Output the (x, y) coordinate of the center of the cell containing the given text.  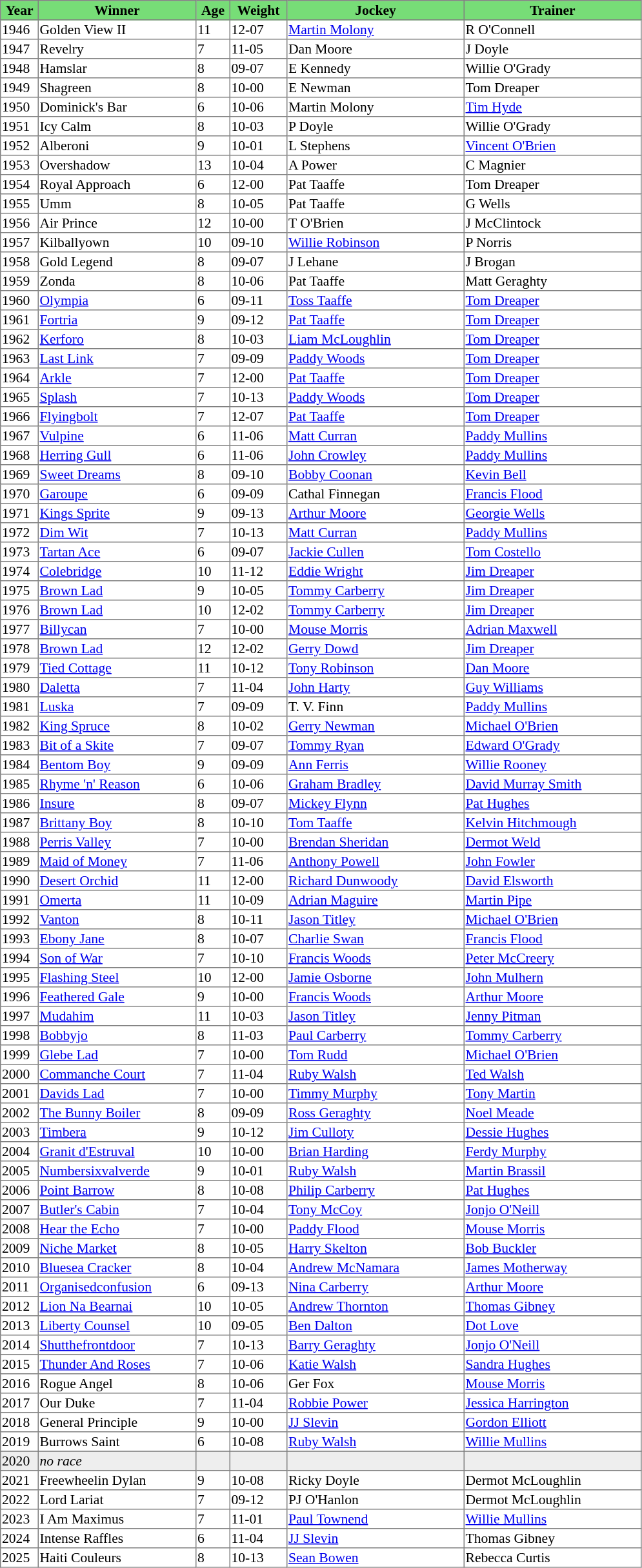
R O'Connell (552, 30)
2015 (19, 1364)
1989 (19, 861)
Tom Taaffe (376, 823)
Jim Culloty (376, 1132)
Philip Carberry (376, 1190)
Harry Skelton (376, 1248)
Winner (117, 10)
Vincent O'Brien (552, 146)
Kelvin Hitchmough (552, 823)
Noel Meade (552, 1113)
Bob Buckler (552, 1248)
Omerta (117, 900)
1962 (19, 339)
Niche Market (117, 1248)
1974 (19, 571)
Butler's Cabin (117, 1210)
PJ O'Hanlon (376, 1500)
Organisedconfusion (117, 1287)
10-07 (258, 939)
J Lehane (376, 262)
Ger Fox (376, 1384)
Tony Robinson (376, 668)
David Murray Smith (552, 784)
Liam McLoughlin (376, 339)
A Power (376, 165)
Jessica Harrington (552, 1403)
1967 (19, 436)
Tom Rudd (376, 1055)
1957 (19, 242)
P Doyle (376, 126)
no race (117, 1461)
Davids Lad (117, 1093)
10-11 (258, 919)
1950 (19, 107)
1960 (19, 300)
Alberoni (117, 146)
Dim Wit (117, 533)
2001 (19, 1093)
Bit of a Skite (117, 745)
1997 (19, 1016)
E Newman (376, 88)
Andrew Thornton (376, 1306)
1947 (19, 49)
1984 (19, 765)
Cathal Finnegan (376, 494)
2017 (19, 1403)
1986 (19, 803)
Sandra Hughes (552, 1364)
2009 (19, 1248)
General Principle (117, 1422)
1977 (19, 629)
Luska (117, 707)
1988 (19, 842)
Katie Walsh (376, 1364)
1976 (19, 610)
2007 (19, 1210)
Year (19, 10)
2018 (19, 1422)
David Elsworth (552, 881)
Brendan Sheridan (376, 842)
1987 (19, 823)
Umm (117, 204)
Point Barrow (117, 1190)
09-11 (258, 300)
11-01 (258, 1519)
Rhyme 'n' Reason (117, 784)
Shagreen (117, 88)
1954 (19, 184)
Age (213, 10)
Tony Martin (552, 1093)
Rogue Angel (117, 1384)
Garoupe (117, 494)
J McClintock (552, 223)
Dominick's Bar (117, 107)
Tommy Ryan (376, 745)
Matt Geraghty (552, 281)
T O'Brien (376, 223)
Anthony Powell (376, 861)
Ross Geraghty (376, 1113)
Ebony Jane (117, 939)
Adrian Maxwell (552, 629)
1946 (19, 30)
Last Link (117, 358)
J Doyle (552, 49)
Feathered Gale (117, 997)
1951 (19, 126)
Son of War (117, 958)
Lord Lariat (117, 1500)
Richard Dunwoody (376, 881)
2014 (19, 1345)
Flashing Steel (117, 977)
Adrian Maguire (376, 900)
Haiti Couleurs (117, 1558)
Edward O'Grady (552, 745)
2021 (19, 1480)
1991 (19, 900)
Desert Orchid (117, 881)
1955 (19, 204)
Dessie Hughes (552, 1132)
Dermot Weld (552, 842)
10-02 (258, 726)
Toss Taaffe (376, 300)
1971 (19, 513)
Hamslar (117, 68)
Jamie Osborne (376, 977)
Maid of Money (117, 861)
Robbie Power (376, 1403)
Timmy Murphy (376, 1093)
Thunder And Roses (117, 1364)
John Mulhern (552, 977)
11-05 (258, 49)
Sean Bowen (376, 1558)
Vulpine (117, 436)
Fortria (117, 320)
2004 (19, 1151)
Andrew McNamara (376, 1268)
1948 (19, 68)
Insure (117, 803)
Herring Gull (117, 455)
Tied Cottage (117, 668)
Our Duke (117, 1403)
Tony McCoy (376, 1210)
Billycan (117, 629)
E Kennedy (376, 68)
2011 (19, 1287)
John Fowler (552, 861)
1983 (19, 745)
Glebe Lad (117, 1055)
C Magnier (552, 165)
Kings Sprite (117, 513)
1964 (19, 378)
2023 (19, 1519)
The Bunny Boiler (117, 1113)
Paul Townend (376, 1519)
James Motherway (552, 1268)
1985 (19, 784)
Ferdy Murphy (552, 1151)
1994 (19, 958)
Brittany Boy (117, 823)
Flyingbolt (117, 416)
1949 (19, 88)
Icy Calm (117, 126)
L Stephens (376, 146)
Willie Rooney (552, 765)
1970 (19, 494)
2013 (19, 1326)
Kevin Bell (552, 475)
Intense Raffles (117, 1538)
1952 (19, 146)
2025 (19, 1558)
Tim Hyde (552, 107)
Shutthefrontdoor (117, 1345)
Air Prince (117, 223)
Daletta (117, 687)
J Brogan (552, 262)
I Am Maximus (117, 1519)
Ricky Doyle (376, 1480)
Barry Geraghty (376, 1345)
Splash (117, 397)
2019 (19, 1442)
Mickey Flynn (376, 803)
1981 (19, 707)
Brian Harding (376, 1151)
G Wells (552, 204)
Golden View II (117, 30)
1993 (19, 939)
2005 (19, 1171)
Gerry Newman (376, 726)
Bentom Boy (117, 765)
09-05 (258, 1326)
Gerry Dowd (376, 649)
Revelry (117, 49)
1973 (19, 552)
2020 (19, 1461)
2024 (19, 1538)
13 (213, 165)
1992 (19, 919)
1965 (19, 397)
Eddie Wright (376, 571)
King Spruce (117, 726)
1995 (19, 977)
1966 (19, 416)
1975 (19, 591)
Vanton (117, 919)
Mudahim (117, 1016)
Ben Dalton (376, 1326)
Martin Pipe (552, 900)
Bobbyjo (117, 1035)
1959 (19, 281)
Hear the Echo (117, 1229)
2008 (19, 1229)
Granit d'Estruval (117, 1151)
2010 (19, 1268)
1980 (19, 687)
Perris Valley (117, 842)
Jackie Cullen (376, 552)
Numbersixvalverde (117, 1171)
1972 (19, 533)
Jockey (376, 10)
1968 (19, 455)
Liberty Counsel (117, 1326)
1958 (19, 262)
2022 (19, 1500)
Tartan Ace (117, 552)
Trainer (552, 10)
Paddy Flood (376, 1229)
Kerforo (117, 339)
2000 (19, 1074)
1982 (19, 726)
Colebridge (117, 571)
Lion Na Bearnai (117, 1306)
Gordon Elliott (552, 1422)
1956 (19, 223)
1990 (19, 881)
Graham Bradley (376, 784)
Weight (258, 10)
Arkle (117, 378)
Zonda (117, 281)
Jenny Pitman (552, 1016)
2016 (19, 1384)
1979 (19, 668)
11-03 (258, 1035)
Paul Carberry (376, 1035)
T. V. Finn (376, 707)
1969 (19, 475)
Ann Ferris (376, 765)
Olympia (117, 300)
2003 (19, 1132)
Dot Love (552, 1326)
Peter McCreery (552, 958)
1953 (19, 165)
Willie Robinson (376, 242)
1978 (19, 649)
John Harty (376, 687)
Bobby Coonan (376, 475)
Royal Approach (117, 184)
2012 (19, 1306)
Rebecca Curtis (552, 1558)
Overshadow (117, 165)
Gold Legend (117, 262)
Timbera (117, 1132)
Georgie Wells (552, 513)
Guy Williams (552, 687)
John Crowley (376, 455)
Burrows Saint (117, 1442)
Ted Walsh (552, 1074)
10-09 (258, 900)
Commanche Court (117, 1074)
1999 (19, 1055)
1961 (19, 320)
Nina Carberry (376, 1287)
Freewheelin Dylan (117, 1480)
2002 (19, 1113)
2006 (19, 1190)
Charlie Swan (376, 939)
Martin Brassil (552, 1171)
1996 (19, 997)
11-12 (258, 571)
P Norris (552, 242)
Tom Costello (552, 552)
1963 (19, 358)
Bluesea Cracker (117, 1268)
Sweet Dreams (117, 475)
1998 (19, 1035)
Kilballyown (117, 242)
